Determine the [x, y] coordinate at the center of the cell enclosing the given text.  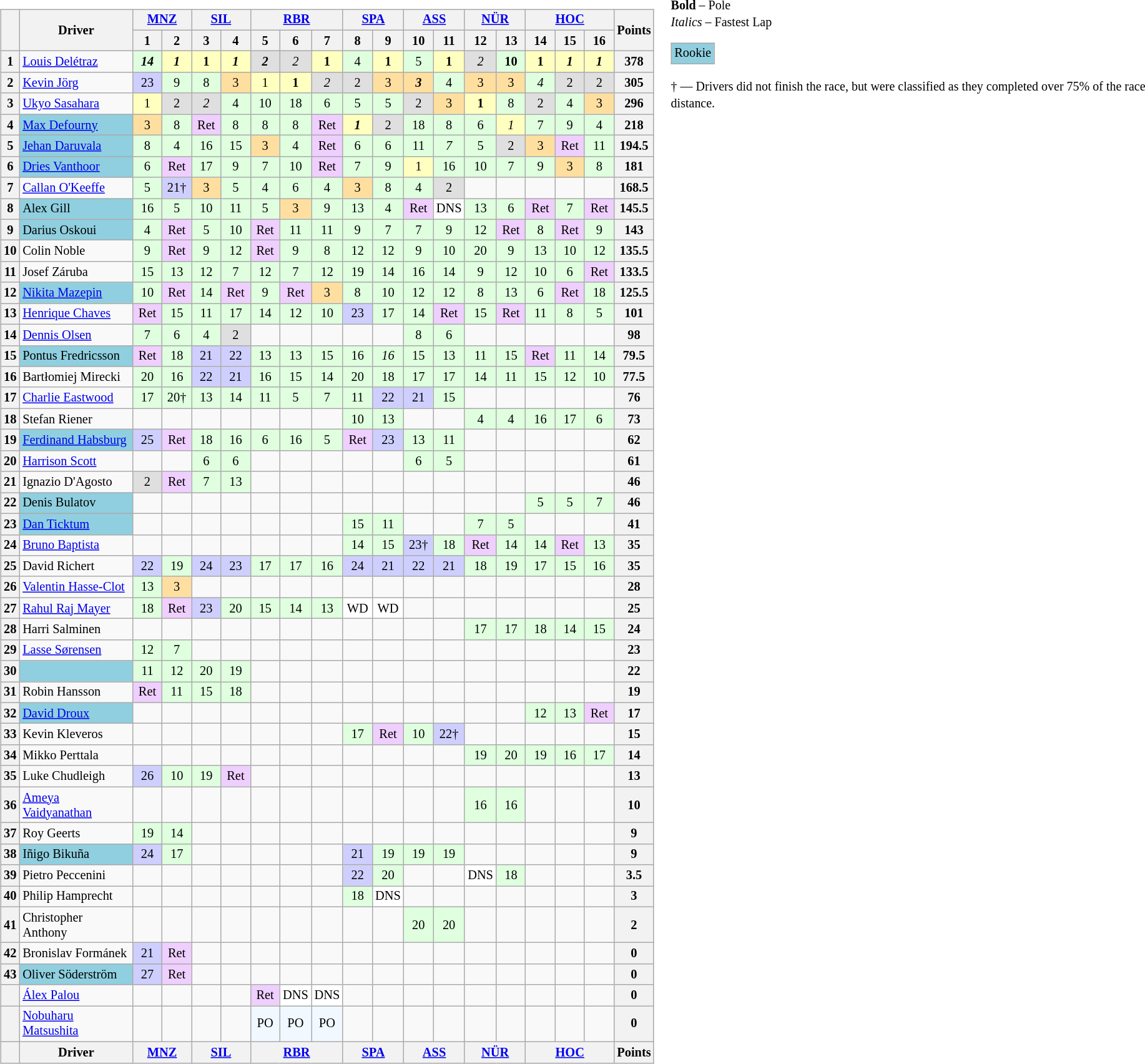
Nikita Mazepin [76, 293]
Kevin Jörg [76, 83]
125.5 [634, 293]
61 [634, 461]
31 [10, 692]
181 [634, 167]
Kevin Kleveros [76, 734]
34 [10, 756]
Ignazio D'Agosto [76, 482]
Ameya Vaidyanathan [76, 805]
73 [634, 419]
Charlie Eastwood [76, 398]
Harrison Scott [76, 461]
Pontus Fredricsson [76, 356]
Bartłomiej Mirecki [76, 377]
Roy Geerts [76, 834]
Christopher Anthony [76, 925]
21† [177, 188]
Luke Chudleigh [76, 776]
Max Defourny [76, 125]
23† [418, 545]
378 [634, 62]
Rookie [693, 54]
32 [10, 713]
Dennis Olsen [76, 335]
Philip Hamprecht [76, 897]
Bronislav Formánek [76, 953]
Bruno Baptista [76, 545]
David Richert [76, 566]
40 [10, 897]
38 [10, 854]
98 [634, 335]
David Droux [76, 713]
Harri Salminen [76, 629]
76 [634, 398]
30 [10, 671]
Oliver Söderström [76, 975]
33 [10, 734]
143 [634, 230]
77.5 [634, 377]
305 [634, 83]
145.5 [634, 209]
Dan Ticktum [76, 524]
Alex Gill [76, 209]
Dries Vanthoor [76, 167]
Jehan Daruvala [76, 146]
Callan O'Keeffe [76, 188]
Lasse Sørensen [76, 650]
Nobuharu Matsushita [76, 1024]
Mikko Perttala [76, 756]
37 [10, 834]
22† [449, 734]
62 [634, 440]
135.5 [634, 251]
43 [10, 975]
218 [634, 125]
101 [634, 314]
39 [10, 875]
Iñigo Bikuña [76, 854]
20† [177, 398]
Stefan Riener [76, 419]
Ukyo Sasahara [76, 104]
Pietro Peccenini [76, 875]
79.5 [634, 356]
Josef Záruba [76, 272]
36 [10, 805]
Darius Oskoui [76, 230]
Louis Delétraz [76, 62]
42 [10, 953]
29 [10, 650]
Colin Noble [76, 251]
194.5 [634, 146]
3.5 [634, 875]
Ferdinand Habsburg [76, 440]
Valentin Hasse-Clot [76, 587]
Rahul Raj Mayer [76, 608]
133.5 [634, 272]
Robin Hansson [76, 692]
Álex Palou [76, 995]
Denis Bulatov [76, 503]
168.5 [634, 188]
296 [634, 104]
Henrique Chaves [76, 314]
